Return [x, y] of the center of cell containing provided text 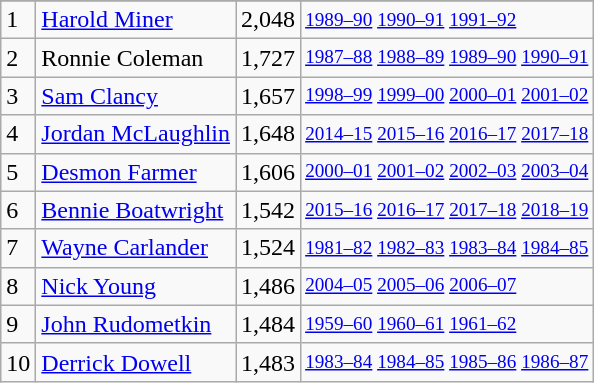
9 [18, 324]
John Rudometkin [136, 324]
Jordan McLaughlin [136, 134]
Desmon Farmer [136, 172]
Bennie Boatwright [136, 210]
Ronnie Coleman [136, 58]
2000–01 2001–02 2002–03 2003–04 [447, 172]
2015–16 2016–17 2017–18 2018–19 [447, 210]
1,648 [268, 134]
1,486 [268, 286]
7 [18, 248]
10 [18, 362]
6 [18, 210]
1998–99 1999–00 2000–01 2001–02 [447, 96]
2,048 [268, 20]
1,657 [268, 96]
1,542 [268, 210]
2014–15 2015–16 2016–17 2017–18 [447, 134]
4 [18, 134]
1,606 [268, 172]
Derrick Dowell [136, 362]
1981–82 1982–83 1983–84 1984–85 [447, 248]
3 [18, 96]
1,524 [268, 248]
1 [18, 20]
1,484 [268, 324]
1959–60 1960–61 1961–62 [447, 324]
2 [18, 58]
Wayne Carlander [136, 248]
5 [18, 172]
Harold Miner [136, 20]
1983–84 1984–85 1985–86 1986–87 [447, 362]
2004–05 2005–06 2006–07 [447, 286]
8 [18, 286]
1987–88 1988–89 1989–90 1990–91 [447, 58]
1989–90 1990–91 1991–92 [447, 20]
1,727 [268, 58]
Nick Young [136, 286]
1,483 [268, 362]
Sam Clancy [136, 96]
